Capture the cell that displays the provided text and extract its (X, Y) central coordinate. 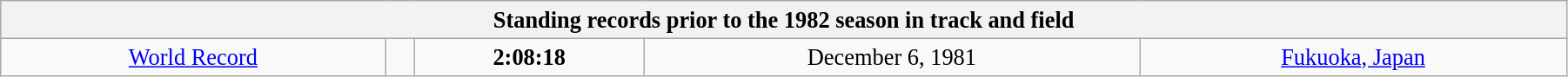
World Record (193, 57)
Fukuoka, Japan (1354, 57)
December 6, 1981 (891, 57)
Standing records prior to the 1982 season in track and field (784, 19)
2:08:18 (529, 57)
